Provide the (x, y) coordinate of the cell's center where the given text is located.  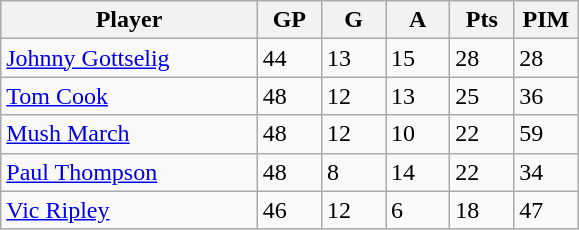
47 (546, 210)
Johnny Gottselig (130, 58)
10 (418, 134)
Paul Thompson (130, 172)
GP (289, 20)
Tom Cook (130, 96)
46 (289, 210)
18 (482, 210)
PIM (546, 20)
6 (418, 210)
14 (418, 172)
59 (546, 134)
A (418, 20)
8 (353, 172)
Vic Ripley (130, 210)
Pts (482, 20)
34 (546, 172)
25 (482, 96)
36 (546, 96)
44 (289, 58)
Mush March (130, 134)
Player (130, 20)
G (353, 20)
15 (418, 58)
